Determine the [X, Y] coordinate at the center of the cell enclosing the given text.  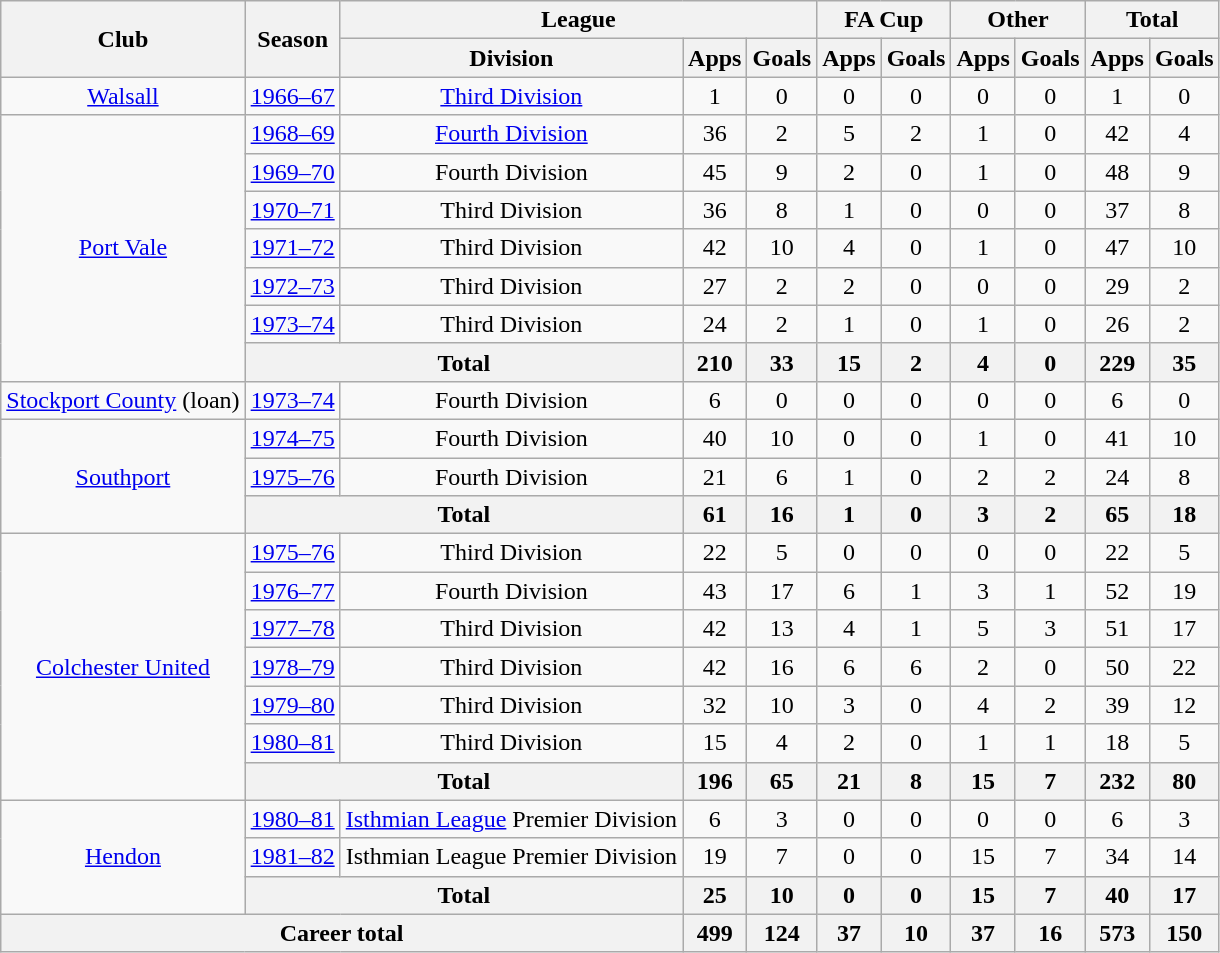
35 [1184, 362]
50 [1117, 667]
Hendon [123, 857]
51 [1117, 629]
Colchester United [123, 667]
33 [782, 362]
43 [715, 591]
61 [715, 515]
12 [1184, 705]
52 [1117, 591]
1981–82 [292, 857]
1966–67 [292, 96]
1976–77 [292, 591]
Southport [123, 476]
1977–78 [292, 629]
47 [1117, 248]
14 [1184, 857]
26 [1117, 324]
34 [1117, 857]
45 [715, 172]
80 [1184, 781]
Walsall [123, 96]
Career total [342, 933]
1972–73 [292, 286]
124 [782, 933]
League [578, 20]
1971–72 [292, 248]
Season [292, 39]
27 [715, 286]
1968–69 [292, 134]
Other [1018, 20]
32 [715, 705]
196 [715, 781]
1979–80 [292, 705]
41 [1117, 438]
150 [1184, 933]
1970–71 [292, 210]
Division [511, 58]
FA Cup [884, 20]
Port Vale [123, 248]
1974–75 [292, 438]
39 [1117, 705]
210 [715, 362]
229 [1117, 362]
Club [123, 39]
573 [1117, 933]
Stockport County (loan) [123, 400]
499 [715, 933]
232 [1117, 781]
25 [715, 895]
13 [782, 629]
48 [1117, 172]
1969–70 [292, 172]
1978–79 [292, 667]
29 [1117, 286]
